Return [X, Y] of the center of cell containing provided text 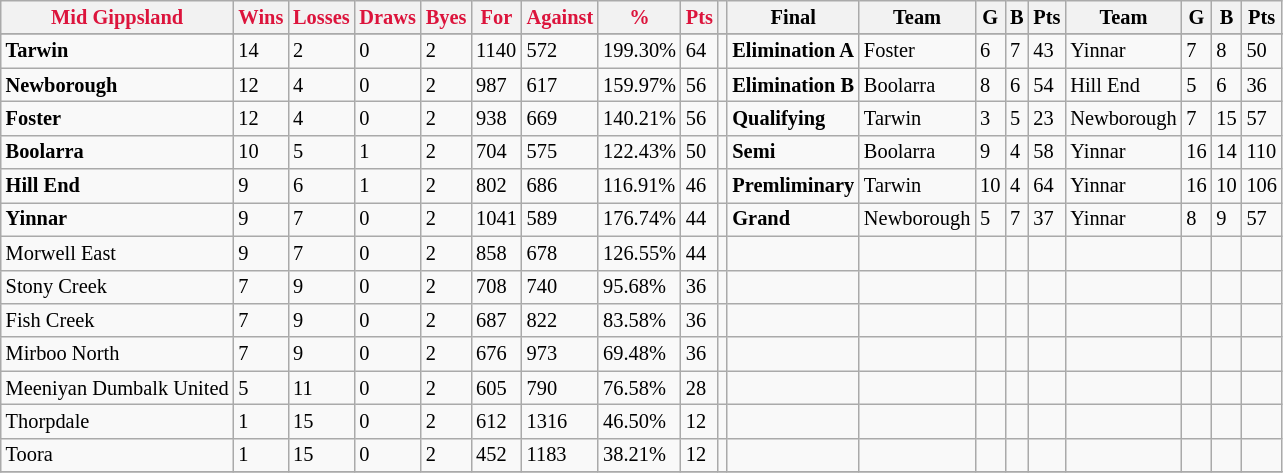
Elimination A [793, 51]
Qualifying [793, 118]
Thorpdale [118, 421]
572 [560, 51]
Against [560, 17]
1183 [560, 455]
Premliminary [793, 186]
704 [496, 152]
740 [560, 287]
Stony Creek [118, 287]
28 [700, 388]
686 [560, 186]
176.74% [640, 219]
676 [496, 354]
37 [1046, 219]
Elimination B [793, 85]
Morwell East [118, 253]
Fish Creek [118, 320]
46.50% [640, 421]
106 [1262, 186]
Mirboo North [118, 354]
3 [990, 118]
For [496, 17]
23 [1046, 118]
76.58% [640, 388]
1041 [496, 219]
687 [496, 320]
% [640, 17]
110 [1262, 152]
708 [496, 287]
11 [321, 388]
Final [793, 17]
790 [560, 388]
46 [700, 186]
987 [496, 85]
95.68% [640, 287]
122.43% [640, 152]
Toora [118, 455]
38.21% [640, 455]
973 [560, 354]
Grand [793, 219]
605 [496, 388]
589 [560, 219]
802 [496, 186]
858 [496, 253]
575 [560, 152]
822 [560, 320]
83.58% [640, 320]
678 [560, 253]
140.21% [640, 118]
116.91% [640, 186]
Meeniyan Dumbalk United [118, 388]
Semi [793, 152]
58 [1046, 152]
1316 [560, 421]
Wins [262, 17]
Mid Gippsland [118, 17]
54 [1046, 85]
159.97% [640, 85]
617 [560, 85]
669 [560, 118]
612 [496, 421]
43 [1046, 51]
126.55% [640, 253]
Losses [321, 17]
452 [496, 455]
Byes [446, 17]
69.48% [640, 354]
1140 [496, 51]
199.30% [640, 51]
938 [496, 118]
Draws [387, 17]
